Return the (x, y) coordinate for the center point of the cell that contains the specified text.  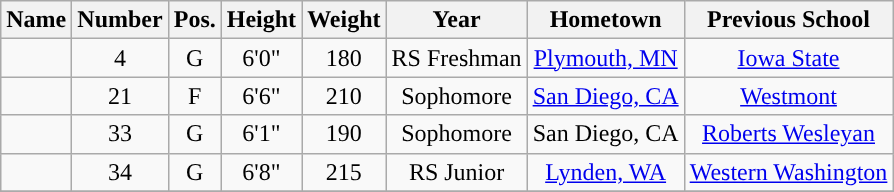
Roberts Wesleyan (788, 134)
Year (456, 20)
Name (36, 20)
33 (120, 134)
Lynden, WA (606, 172)
Weight (344, 20)
Previous School (788, 20)
Hometown (606, 20)
4 (120, 58)
6'8" (261, 172)
215 (344, 172)
Western Washington (788, 172)
6'1" (261, 134)
21 (120, 96)
RS Junior (456, 172)
Plymouth, MN (606, 58)
190 (344, 134)
F (194, 96)
210 (344, 96)
Iowa State (788, 58)
34 (120, 172)
6'0" (261, 58)
180 (344, 58)
Westmont (788, 96)
RS Freshman (456, 58)
Number (120, 20)
6'6" (261, 96)
Pos. (194, 20)
Height (261, 20)
